Provide the (X, Y) coordinate of the cell's center where the given text is located.  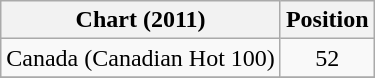
Canada (Canadian Hot 100) (141, 58)
Position (327, 20)
52 (327, 58)
Chart (2011) (141, 20)
